Output the (x, y) coordinate of the center of the cell containing the given text.  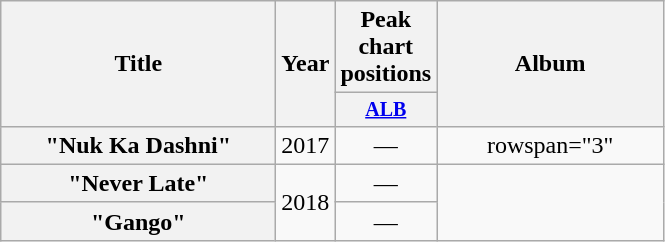
"Gango" (138, 221)
Peak chart positions (386, 47)
Title (138, 64)
Album (550, 64)
"Nuk Ka Dashni" (138, 145)
rowspan="3" (550, 145)
2017 (306, 145)
ALB (386, 110)
Year (306, 64)
"Never Late" (138, 183)
2018 (306, 202)
